Determine the [x, y] coordinate at the center of the cell enclosing the given text.  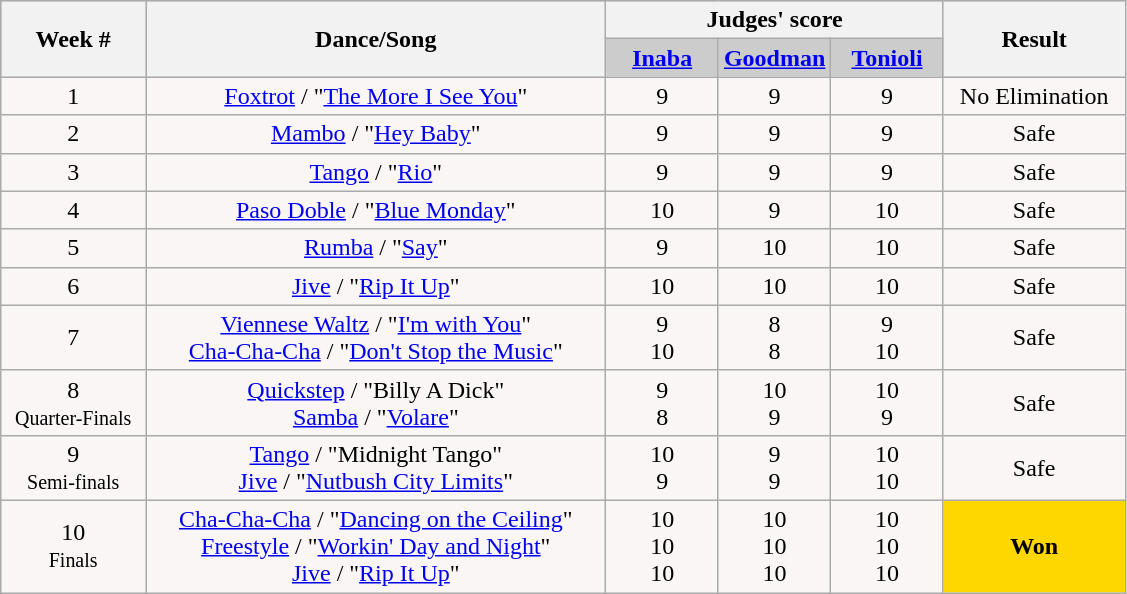
2 [74, 134]
99 [774, 468]
Won [1034, 546]
Quickstep / "Billy A Dick"Samba / "Volare" [376, 402]
Foxtrot / "The More I See You" [376, 96]
3 [74, 172]
Viennese Waltz / "I'm with You"Cha-Cha-Cha / "Don't Stop the Music" [376, 338]
Goodman [774, 58]
1 [74, 96]
Inaba [662, 58]
9Semi-finals [74, 468]
88 [774, 338]
8Quarter-Finals [74, 402]
Result [1034, 39]
1010 [887, 468]
6 [74, 286]
Paso Doble / "Blue Monday" [376, 210]
Rumba / "Say" [376, 248]
Dance/Song [376, 39]
4 [74, 210]
Tango / "Midnight Tango"Jive / "Nutbush City Limits" [376, 468]
Week # [74, 39]
10Finals [74, 546]
Tonioli [887, 58]
Cha-Cha-Cha / "Dancing on the Ceiling"Freestyle / "Workin' Day and Night"Jive / "Rip It Up" [376, 546]
98 [662, 402]
5 [74, 248]
Jive / "Rip It Up" [376, 286]
Mambo / "Hey Baby" [376, 134]
7 [74, 338]
No Elimination [1034, 96]
Judges' score [774, 20]
Tango / "Rio" [376, 172]
